Return (X, Y) of the center of cell containing provided text 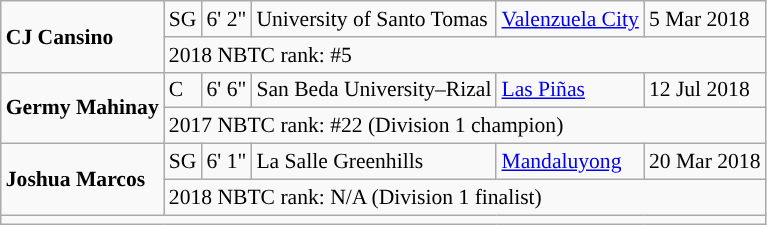
Las Piñas (570, 90)
Germy Mahinay (82, 108)
20 Mar 2018 (705, 162)
12 Jul 2018 (705, 90)
2018 NBTC rank: N/A (Division 1 finalist) (465, 197)
Valenzuela City (570, 19)
Joshua Marcos (82, 180)
6' 6" (227, 90)
C (183, 90)
6' 2" (227, 19)
2018 NBTC rank: #5 (465, 55)
University of Santo Tomas (374, 19)
San Beda University–Rizal (374, 90)
5 Mar 2018 (705, 19)
6' 1" (227, 162)
2017 NBTC rank: #22 (Division 1 champion) (465, 126)
La Salle Greenhills (374, 162)
CJ Cansino (82, 36)
Mandaluyong (570, 162)
